Output the [X, Y] coordinate of the center of the cell containing the given text.  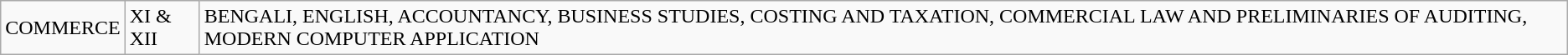
XI & XII [162, 28]
BENGALI, ENGLISH, ACCOUNTANCY, BUSINESS STUDIES, COSTING AND TAXATION, COMMERCIAL LAW AND PRELIMINARIES OF AUDITING, MODERN COMPUTER APPLICATION [883, 28]
COMMERCE [63, 28]
